Search for the cell housing the specified text and yield its (x, y) center coordinate. 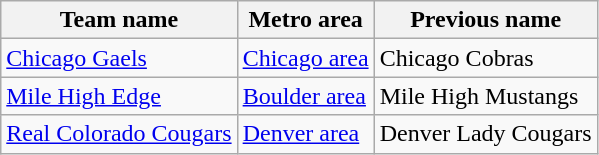
Chicago Gaels (119, 58)
Previous name (486, 20)
Chicago Cobras (486, 58)
Mile High Mustangs (486, 96)
Real Colorado Cougars (119, 134)
Boulder area (306, 96)
Team name (119, 20)
Mile High Edge (119, 96)
Chicago area (306, 58)
Denver area (306, 134)
Denver Lady Cougars (486, 134)
Metro area (306, 20)
